Return the [X, Y] coordinate for the center point of the cell that contains the specified text.  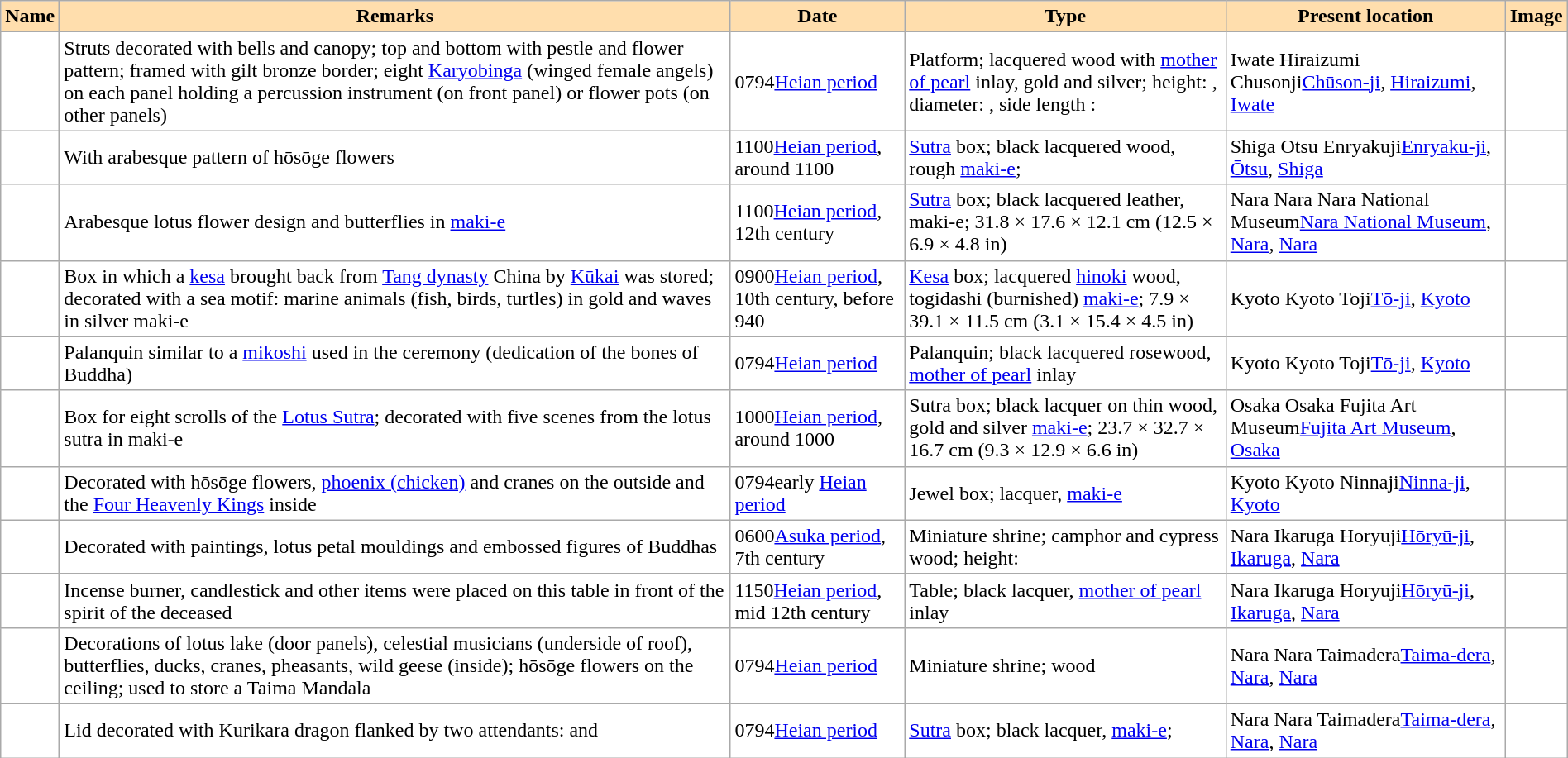
Nara Nara Nara National MuseumNara National Museum, Nara, Nara [1365, 222]
Sutra box; black lacquered wood, rough maki-e; [1065, 157]
Kesa box; lacquered hinoki wood, togidashi (burnished) maki-e; 7.9 × 39.1 × 11.5 cm (3.1 × 15.4 × 4.5 in) [1065, 298]
1000Heian period, around 1000 [817, 428]
Type [1065, 17]
1150Heian period, mid 12th century [817, 600]
Kyoto Kyoto NinnajiNinna-ji, Kyoto [1365, 493]
Table; black lacquer, mother of pearl inlay [1065, 600]
Platform; lacquered wood with mother of pearl inlay, gold and silver; height: , diameter: , side length : [1065, 81]
Miniature shrine; camphor and cypress wood; height: [1065, 547]
Iwate Hiraizumi ChusonjiChūson-ji, Hiraizumi, Iwate [1365, 81]
Date [817, 17]
0900Heian period, 10th century, before 940 [817, 298]
0794early Heian period [817, 493]
Lid decorated with Kurikara dragon flanked by two attendants: and [395, 731]
With arabesque pattern of hōsōge flowers [395, 157]
Decorated with hōsōge flowers, phoenix (chicken) and cranes on the outside and the Four Heavenly Kings inside [395, 493]
Box for eight scrolls of the Lotus Sutra; decorated with five scenes from the lotus sutra in maki-e [395, 428]
Miniature shrine; wood [1065, 665]
Arabesque lotus flower design and butterflies in maki-e [395, 222]
Incense burner, candlestick and other items were placed on this table in front of the spirit of the deceased [395, 600]
Sutra box; black lacquer, maki-e; [1065, 731]
Remarks [395, 17]
Image [1537, 17]
Sutra box; black lacquered leather, maki-e; 31.8 × 17.6 × 12.1 cm (12.5 × 6.9 × 4.8 in) [1065, 222]
Name [30, 17]
Palanquin similar to a mikoshi used in the ceremony (dedication of the bones of Buddha) [395, 364]
1100Heian period, around 1100 [817, 157]
Jewel box; lacquer, maki-e [1065, 493]
Sutra box; black lacquer on thin wood, gold and silver maki-e; 23.7 × 32.7 × 16.7 cm (9.3 × 12.9 × 6.6 in) [1065, 428]
1100Heian period, 12th century [817, 222]
Present location [1365, 17]
Palanquin; black lacquered rosewood, mother of pearl inlay [1065, 364]
Osaka Osaka Fujita Art MuseumFujita Art Museum, Osaka [1365, 428]
Shiga Otsu EnryakujiEnryaku-ji, Ōtsu, Shiga [1365, 157]
0600Asuka period, 7th century [817, 547]
Decorated with paintings, lotus petal mouldings and embossed figures of Buddhas [395, 547]
